Return the [X, Y] coordinate for the center point of the cell that contains the specified text.  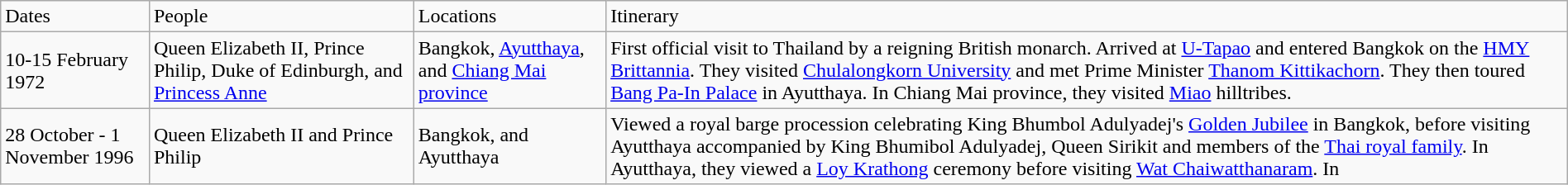
Bangkok, Ayutthaya, and Chiang Mai province [509, 70]
10-15 February 1972 [75, 70]
People [281, 17]
Bangkok, and Ayutthaya [509, 146]
Locations [509, 17]
Itinerary [1087, 17]
Queen Elizabeth II, Prince Philip, Duke of Edinburgh, and Princess Anne [281, 70]
28 October - 1 November 1996 [75, 146]
Queen Elizabeth II and Prince Philip [281, 146]
Dates [75, 17]
